Scan for the cell matching the given text and deliver its [X, Y] coordinate at center. 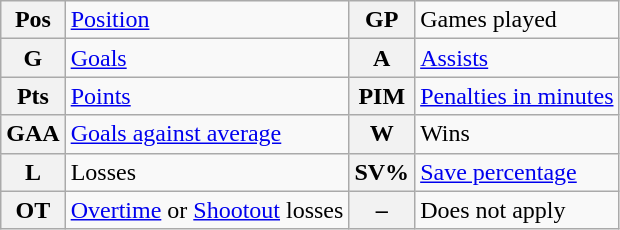
L [33, 172]
Does not apply [517, 210]
Position [207, 20]
Goals [207, 58]
– [382, 210]
Games played [517, 20]
Points [207, 96]
GP [382, 20]
G [33, 58]
Pts [33, 96]
Pos [33, 20]
Goals against average [207, 134]
SV% [382, 172]
PIM [382, 96]
Save percentage [517, 172]
Wins [517, 134]
Penalties in minutes [517, 96]
Assists [517, 58]
A [382, 58]
OT [33, 210]
Losses [207, 172]
W [382, 134]
Overtime or Shootout losses [207, 210]
GAA [33, 134]
